Return [X, Y] of the center of cell containing provided text 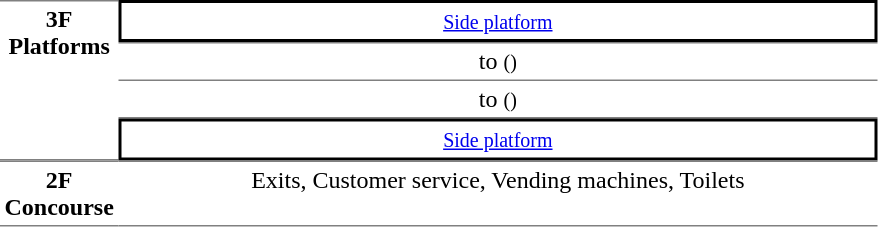
2FConcourse [59, 193]
Exits, Customer service, Vending machines, Toilets [498, 193]
3FPlatforms [59, 80]
